Find where the given text appears and provide that cell's center as [x, y] coordinate. 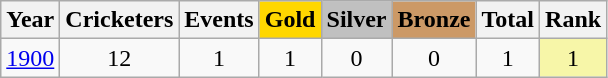
Gold [290, 20]
Year [30, 20]
Cricketers [120, 20]
Rank [574, 20]
Silver [356, 20]
Bronze [434, 20]
1900 [30, 58]
12 [120, 58]
Events [219, 20]
Total [508, 20]
